Search for the cell housing the specified text and yield its (X, Y) center coordinate. 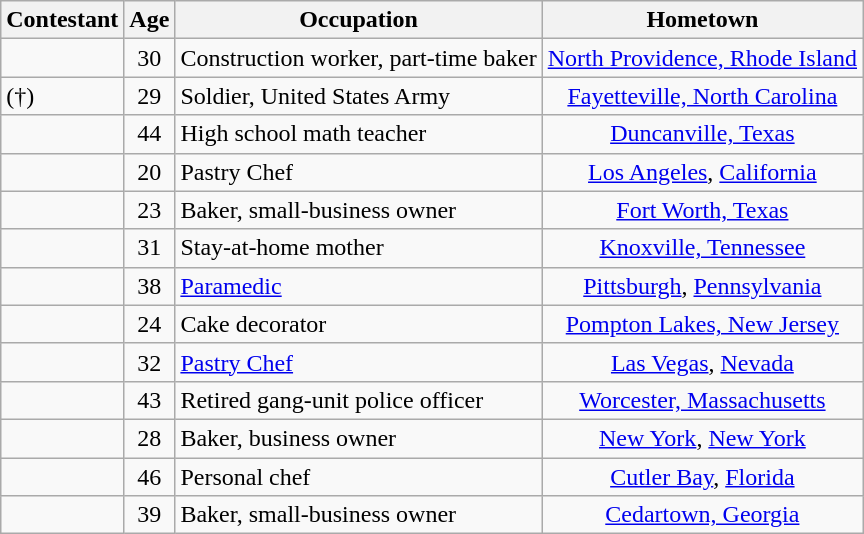
Personal chef (358, 477)
Soldier, United States Army (358, 96)
Pittsburgh, Pennsylvania (702, 286)
38 (150, 286)
Knoxville, Tennessee (702, 248)
23 (150, 210)
28 (150, 438)
Duncanville, Texas (702, 134)
Cedartown, Georgia (702, 515)
Paramedic (358, 286)
Fort Worth, Texas (702, 210)
32 (150, 362)
Baker, business owner (358, 438)
Occupation (358, 20)
Construction worker, part-time baker (358, 58)
Pompton Lakes, New Jersey (702, 324)
New York, New York (702, 438)
Las Vegas, Nevada (702, 362)
Cake decorator (358, 324)
Contestant (62, 20)
(†) (62, 96)
Fayetteville, North Carolina (702, 96)
North Providence, Rhode Island (702, 58)
44 (150, 134)
20 (150, 172)
39 (150, 515)
24 (150, 324)
43 (150, 400)
29 (150, 96)
30 (150, 58)
Los Angeles, California (702, 172)
Cutler Bay, Florida (702, 477)
Stay-at-home mother (358, 248)
46 (150, 477)
Retired gang-unit police officer (358, 400)
Worcester, Massachusetts (702, 400)
High school math teacher (358, 134)
Hometown (702, 20)
Age (150, 20)
31 (150, 248)
